Return [X, Y] of the center of cell containing provided text 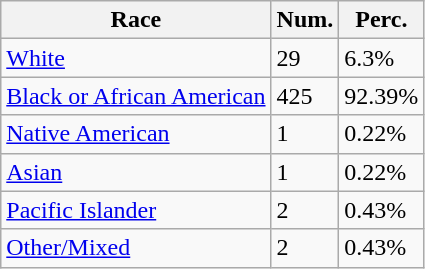
425 [305, 96]
Other/Mixed [136, 248]
Pacific Islander [136, 210]
Asian [136, 172]
29 [305, 58]
Native American [136, 134]
6.3% [382, 58]
Race [136, 20]
Black or African American [136, 96]
Perc. [382, 20]
92.39% [382, 96]
White [136, 58]
Num. [305, 20]
